Output the (X, Y) coordinate of the center of the cell containing the given text.  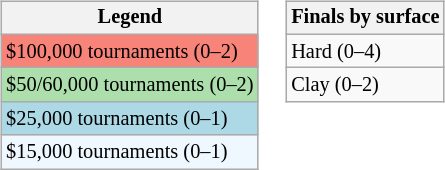
Clay (0–2) (365, 85)
$15,000 tournaments (0–1) (130, 152)
$100,000 tournaments (0–2) (130, 51)
$50/60,000 tournaments (0–2) (130, 85)
Finals by surface (365, 18)
Hard (0–4) (365, 51)
$25,000 tournaments (0–1) (130, 119)
Legend (130, 18)
